Detect which cell encompasses the target text, then output its [X, Y] center coordinate. 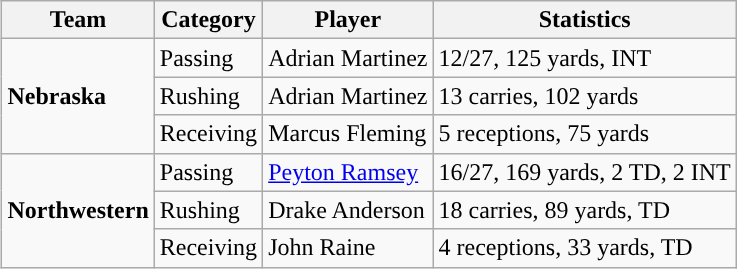
Peyton Ramsey [348, 172]
John Raine [348, 248]
18 carries, 89 yards, TD [584, 210]
Team [78, 20]
Drake Anderson [348, 210]
16/27, 169 yards, 2 TD, 2 INT [584, 172]
Marcus Fleming [348, 134]
13 carries, 102 yards [584, 96]
Category [208, 20]
Player [348, 20]
Northwestern [78, 210]
Nebraska [78, 96]
4 receptions, 33 yards, TD [584, 248]
5 receptions, 75 yards [584, 134]
12/27, 125 yards, INT [584, 58]
Statistics [584, 20]
